Return the (X, Y) coordinate for the center point of the cell that contains the specified text.  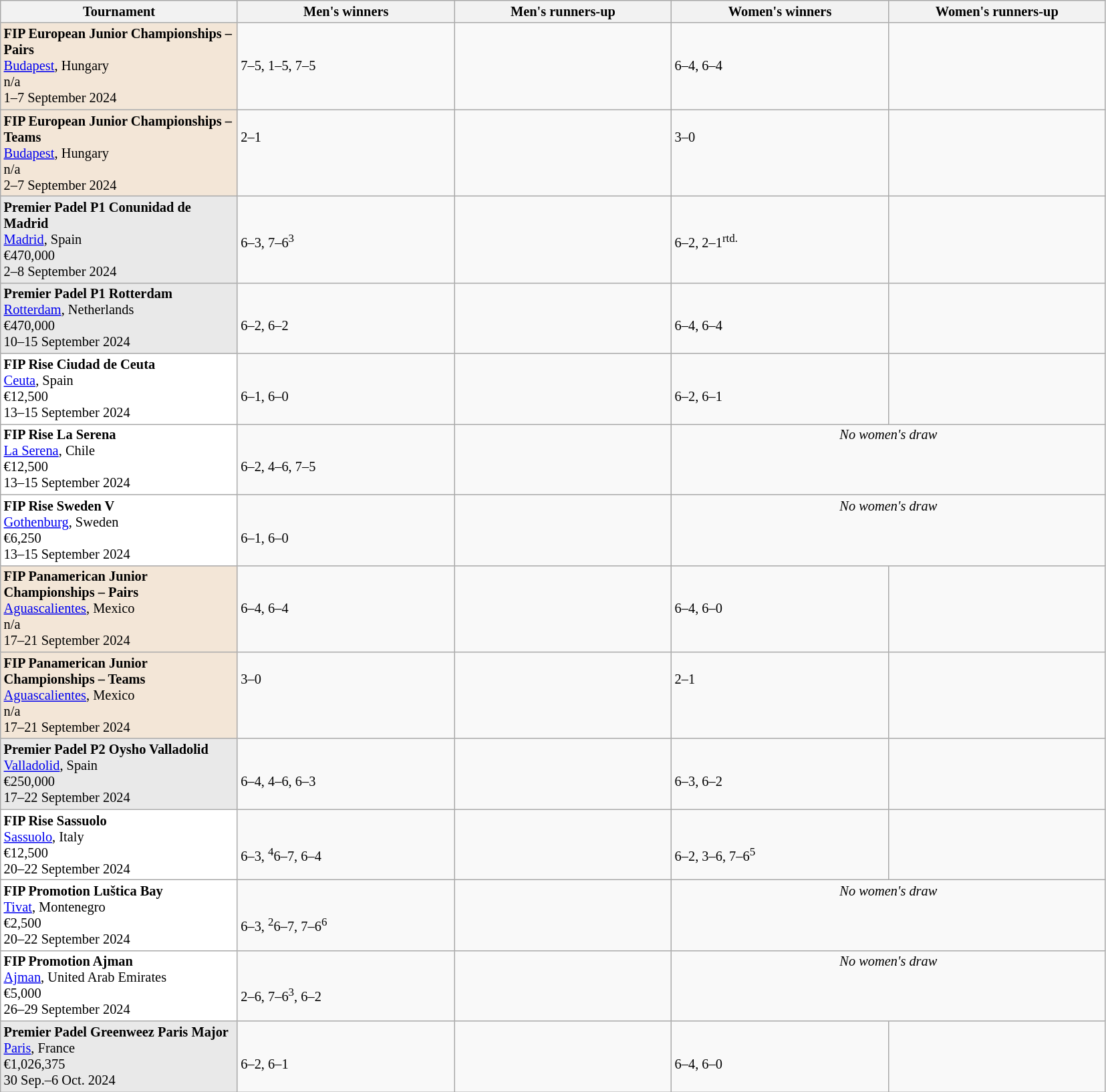
FIP Panamerican Junior Championships – TeamsAguascalientes, Mexicon/a17–21 September 2024 (119, 695)
2–6, 7–63, 6–2 (346, 986)
6–2, 3–6, 7–65 (781, 845)
FIP Rise La SerenaLa Serena, Chile€12,50013–15 September 2024 (119, 459)
Men's runners-up (563, 11)
Women's winners (781, 11)
FIP Panamerican Junior Championships – PairsAguascalientes, Mexicon/a17–21 September 2024 (119, 609)
6–4, 4–6, 6–3 (346, 774)
FIP Promotion Luštica BayTivat, Montenegro€2,50020–22 September 2024 (119, 915)
6–3, 26–7, 7–66 (346, 915)
6–2, 4–6, 7–5 (346, 459)
FIP European Junior Championships – TeamsBudapest, Hungaryn/a2–7 September 2024 (119, 153)
Tournament (119, 11)
6–2, 6–2 (346, 318)
FIP European Junior Championships – PairsBudapest, Hungaryn/a1–7 September 2024 (119, 66)
6–2, 2–1rtd. (781, 239)
FIP Promotion AjmanAjman, United Arab Emirates€5,00026–29 September 2024 (119, 986)
6–3, 7–63 (346, 239)
Premier Padel P1 Conunidad de MadridMadrid, Spain€470,0002–8 September 2024 (119, 239)
7–5, 1–5, 7–5 (346, 66)
Premier Padel Greenweez Paris MajorParis, France€1,026,37530 Sep.–6 Oct. 2024 (119, 1057)
Women's runners-up (997, 11)
FIP Rise SassuoloSassuolo, Italy€12,50020–22 September 2024 (119, 845)
FIP Rise Sweden VGothenburg, Sweden€6,25013–15 September 2024 (119, 530)
6–3, 6–2 (781, 774)
Premier Padel P2 Oysho ValladolidValladolid, Spain€250,00017–22 September 2024 (119, 774)
FIP Rise Ciudad de CeutaCeuta, Spain€12,50013–15 September 2024 (119, 389)
6–3, 46–7, 6–4 (346, 845)
Men's winners (346, 11)
Premier Padel P1 RotterdamRotterdam, Netherlands€470,00010–15 September 2024 (119, 318)
